Locate the cell with the specified text and output its [x, y] center coordinate. 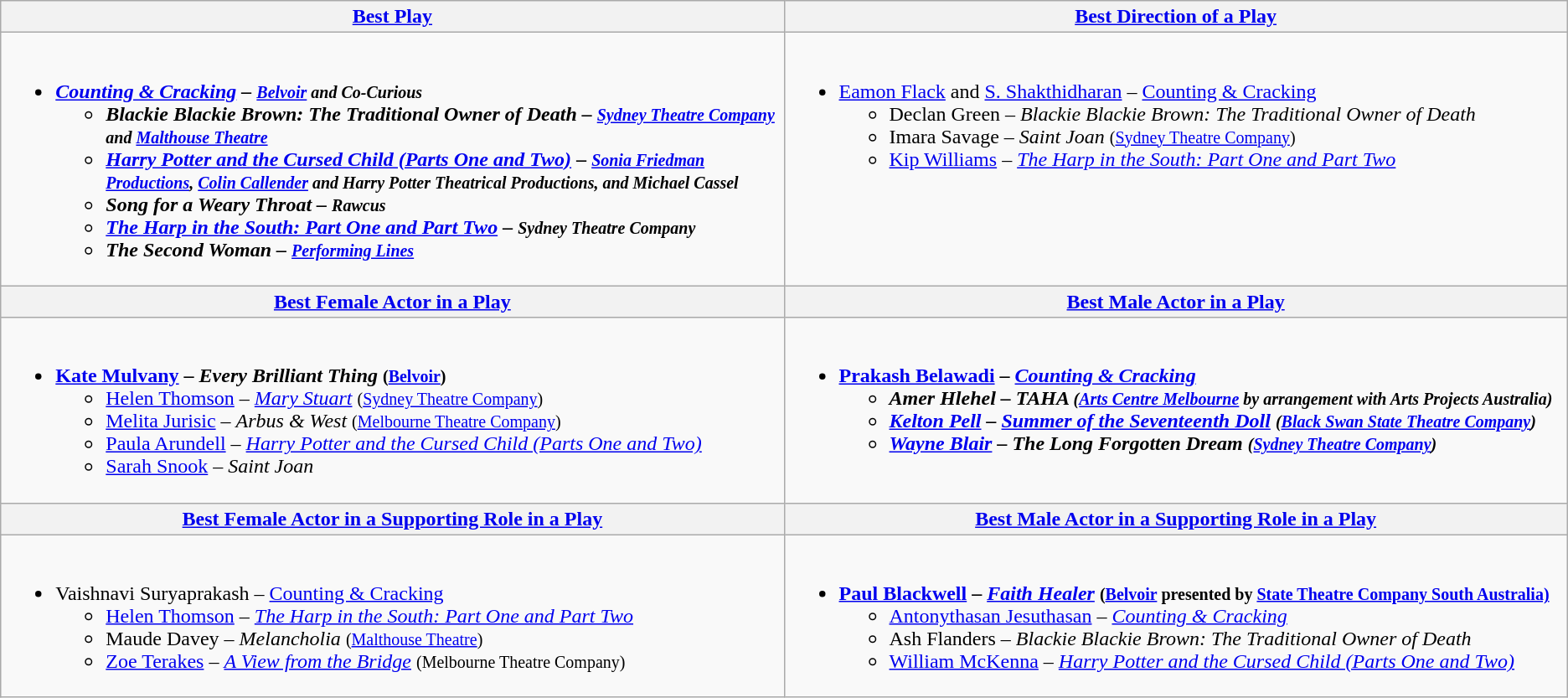
Best Male Actor in a Play [1176, 302]
Best Female Actor in a Supporting Role in a Play [392, 519]
Best Play [392, 17]
Best Female Actor in a Play [392, 302]
Best Direction of a Play [1176, 17]
Best Male Actor in a Supporting Role in a Play [1176, 519]
